Locate the cell with the specified text and output its [x, y] center coordinate. 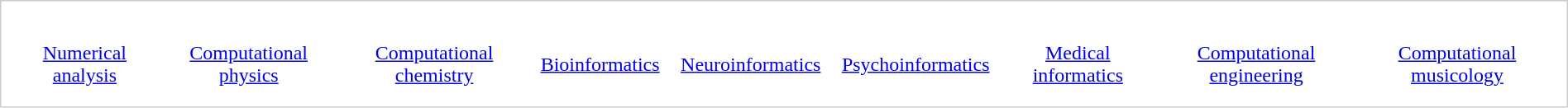
Medical informatics [1078, 64]
Computational musicology [1457, 64]
Computational chemistry [435, 64]
Computational physics [248, 64]
Psychoinformatics [915, 64]
Bioinformatics [600, 64]
Computational engineering [1257, 64]
Numerical analysis [84, 64]
Neuroinformatics [751, 64]
